Return the [x, y] coordinate for the center point of the cell that contains the specified text.  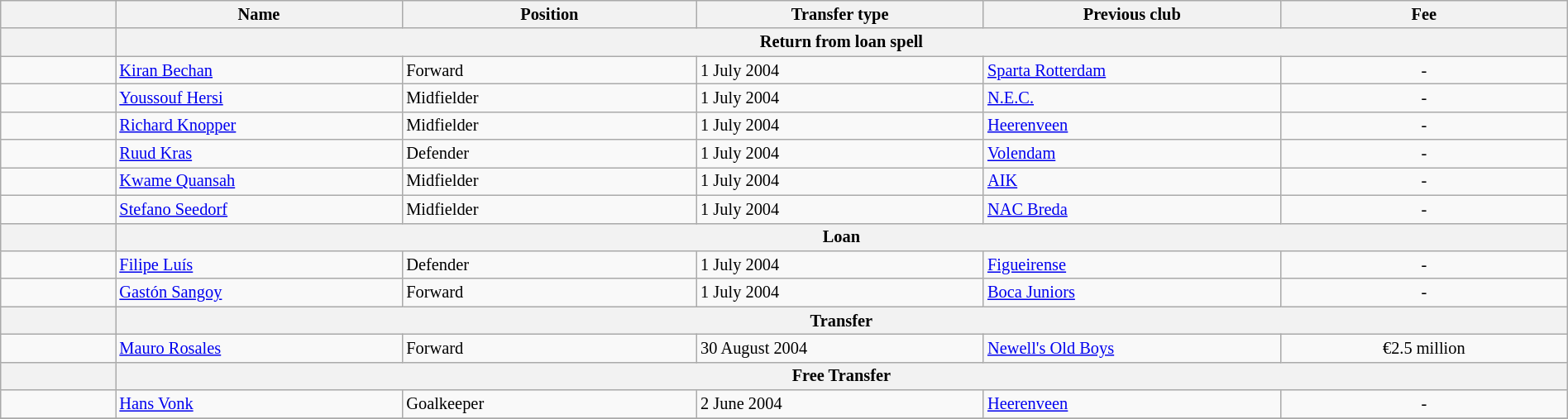
NAC Breda [1131, 209]
Volendam [1131, 154]
Return from loan spell [842, 42]
Sparta Rotterdam [1131, 70]
Richard Knopper [260, 126]
Mauro Rosales [260, 348]
Youssouf Hersi [260, 98]
Kiran Bechan [260, 70]
Figueirense [1131, 264]
Kwame Quansah [260, 181]
Transfer type [840, 14]
€2.5 million [1424, 348]
Loan [842, 237]
N.E.C. [1131, 98]
Free Transfer [842, 376]
Hans Vonk [260, 404]
2 June 2004 [840, 404]
30 August 2004 [840, 348]
Fee [1424, 14]
Goalkeeper [549, 404]
AIK [1131, 181]
Name [260, 14]
Position [549, 14]
Newell's Old Boys [1131, 348]
Transfer [842, 321]
Ruud Kras [260, 154]
Gastón Sangoy [260, 293]
Filipe Luís [260, 264]
Stefano Seedorf [260, 209]
Boca Juniors [1131, 293]
Previous club [1131, 14]
